Output the (X, Y) coordinate of the center of the cell containing the given text.  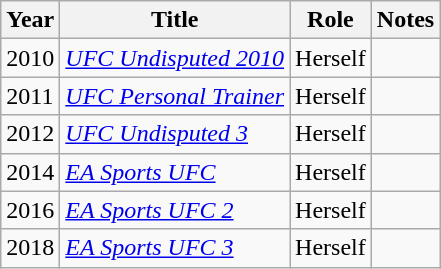
2011 (30, 96)
Title (175, 20)
EA Sports UFC (175, 172)
EA Sports UFC 2 (175, 210)
2018 (30, 248)
UFC Undisputed 3 (175, 134)
UFC Undisputed 2010 (175, 58)
Notes (405, 20)
2012 (30, 134)
EA Sports UFC 3 (175, 248)
Role (331, 20)
2016 (30, 210)
2014 (30, 172)
UFC Personal Trainer (175, 96)
Year (30, 20)
2010 (30, 58)
